Identify which cell holds the provided text, then report its [x, y] central coordinate. 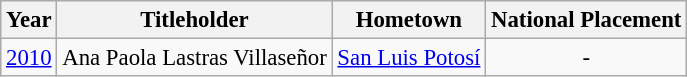
2010 [29, 58]
Hometown [409, 20]
San Luis Potosí [409, 58]
Ana Paola Lastras Villaseñor [194, 58]
Titleholder [194, 20]
- [586, 58]
Year [29, 20]
National Placement [586, 20]
